Locate the cell with the specified text and output its (X, Y) center coordinate. 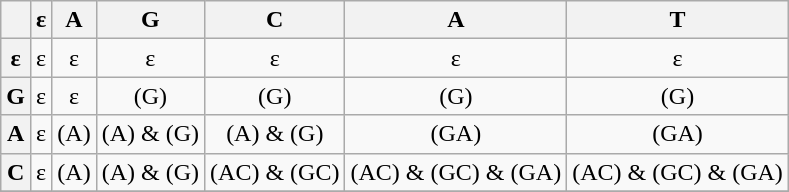
(AC) & (GC) (275, 172)
T (678, 20)
